From the cell containing the given text, extract its center point as [X, Y] coordinate. 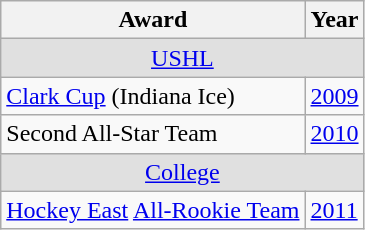
Award [153, 20]
2010 [334, 134]
Hockey East All-Rookie Team [153, 210]
USHL [182, 58]
2009 [334, 96]
2011 [334, 210]
Year [334, 20]
Clark Cup (Indiana Ice) [153, 96]
College [182, 172]
Second All-Star Team [153, 134]
